Return (X, Y) of the center of cell containing provided text 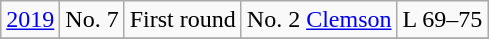
2019 (30, 20)
No. 2 Clemson (319, 20)
No. 7 (92, 20)
L 69–75 (442, 20)
First round (182, 20)
